From the cell containing the given text, extract its center point as [X, Y] coordinate. 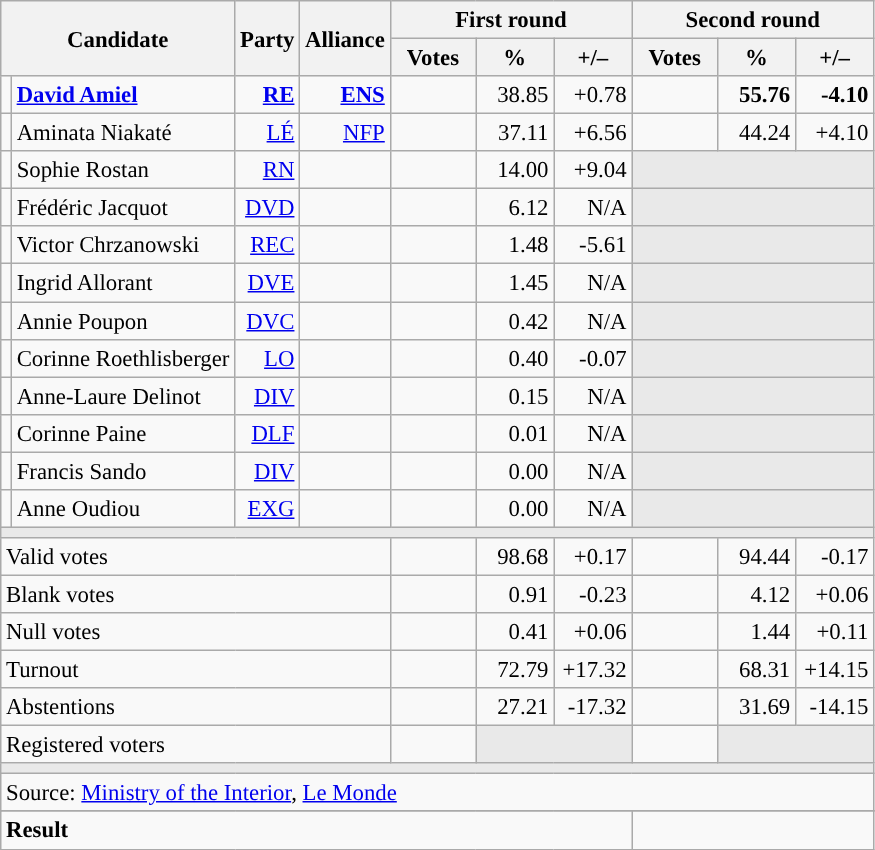
Alliance [345, 38]
+4.10 [835, 133]
Blank votes [196, 594]
0.91 [515, 594]
LO [268, 358]
-0.17 [835, 557]
14.00 [515, 170]
RN [268, 170]
DLF [268, 433]
94.44 [756, 557]
31.69 [756, 707]
Second round [753, 20]
David Amiel [122, 95]
37.11 [515, 133]
0.01 [515, 433]
1.45 [515, 283]
DVE [268, 283]
68.31 [756, 670]
Null votes [196, 632]
REC [268, 245]
Result [316, 831]
DVD [268, 208]
Anne Oudiou [122, 509]
4.12 [756, 594]
Aminata Niakaté [122, 133]
-0.23 [593, 594]
-0.07 [593, 358]
38.85 [515, 95]
-14.15 [835, 707]
Francis Sando [122, 471]
1.48 [515, 245]
0.40 [515, 358]
-5.61 [593, 245]
Candidate [118, 38]
0.15 [515, 396]
44.24 [756, 133]
-17.32 [593, 707]
LÉ [268, 133]
RE [268, 95]
+6.56 [593, 133]
Sophie Rostan [122, 170]
Victor Chrzanowski [122, 245]
Annie Poupon [122, 321]
-4.10 [835, 95]
Turnout [196, 670]
Registered voters [196, 745]
DVC [268, 321]
Corinne Roethlisberger [122, 358]
+14.15 [835, 670]
Party [268, 38]
First round [511, 20]
0.41 [515, 632]
ENS [345, 95]
NFP [345, 133]
6.12 [515, 208]
EXG [268, 509]
+0.11 [835, 632]
Source: Ministry of the Interior, Le Monde [438, 793]
Frédéric Jacquot [122, 208]
Ingrid Allorant [122, 283]
0.42 [515, 321]
27.21 [515, 707]
+0.78 [593, 95]
72.79 [515, 670]
1.44 [756, 632]
Abstentions [196, 707]
Corinne Paine [122, 433]
55.76 [756, 95]
98.68 [515, 557]
+17.32 [593, 670]
Valid votes [196, 557]
Anne-Laure Delinot [122, 396]
+9.04 [593, 170]
+0.17 [593, 557]
